Output the (X, Y) coordinate of the center of the cell containing the given text.  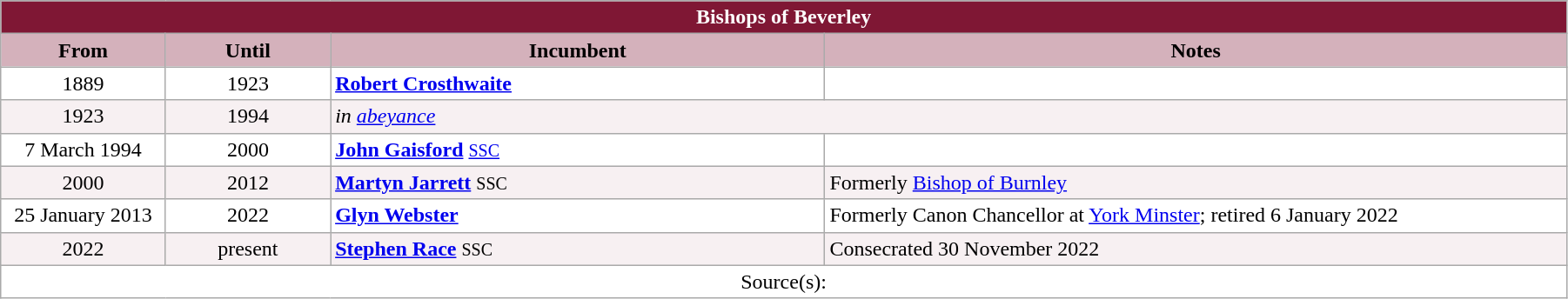
Bishops of Beverley (784, 17)
Incumbent (578, 50)
From (84, 50)
Formerly Canon Chancellor at York Minster; retired 6 January 2022 (1196, 216)
7 March 1994 (84, 149)
Source(s): (784, 282)
Consecrated 30 November 2022 (1196, 249)
Stephen Race SSC (578, 249)
Glyn Webster (578, 216)
Formerly Bishop of Burnley (1196, 183)
Notes (1196, 50)
Robert Crosthwaite (578, 83)
1994 (247, 116)
1889 (84, 83)
Until (247, 50)
in abeyance (948, 116)
present (247, 249)
25 January 2013 (84, 216)
2012 (247, 183)
Martyn Jarrett SSC (578, 183)
John Gaisford SSC (578, 149)
